Return (X, Y) of the center of cell containing provided text 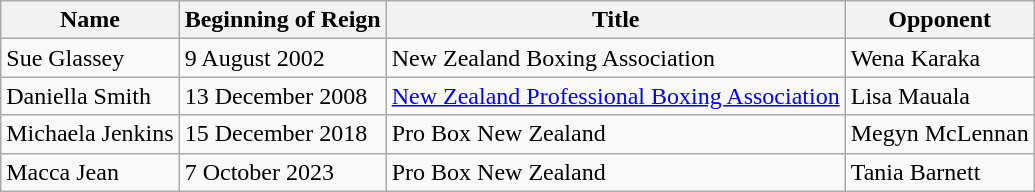
Opponent (940, 20)
Michaela Jenkins (90, 134)
Tania Barnett (940, 172)
Sue Glassey (90, 58)
Title (616, 20)
Lisa Mauala (940, 96)
Macca Jean (90, 172)
Beginning of Reign (282, 20)
7 October 2023 (282, 172)
Megyn McLennan (940, 134)
New Zealand Professional Boxing Association (616, 96)
13 December 2008 (282, 96)
Wena Karaka (940, 58)
Name (90, 20)
Daniella Smith (90, 96)
15 December 2018 (282, 134)
9 August 2002 (282, 58)
New Zealand Boxing Association (616, 58)
